Extract the (x, y) coordinate from the center of the cell holding the provided text.  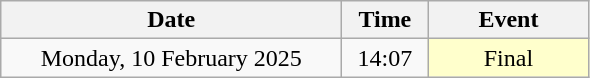
14:07 (385, 58)
Time (385, 20)
Date (172, 20)
Monday, 10 February 2025 (172, 58)
Event (508, 20)
Final (508, 58)
